Return the (X, Y) coordinate for the center point of the cell that contains the specified text.  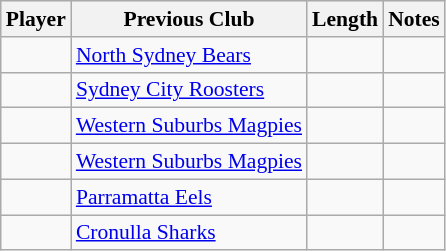
North Sydney Bears (189, 55)
Length (345, 19)
Cronulla Sharks (189, 233)
Notes (414, 19)
Previous Club (189, 19)
Sydney City Roosters (189, 90)
Parramatta Eels (189, 197)
Player (36, 19)
